From the cell containing the given text, extract its center point as [X, Y] coordinate. 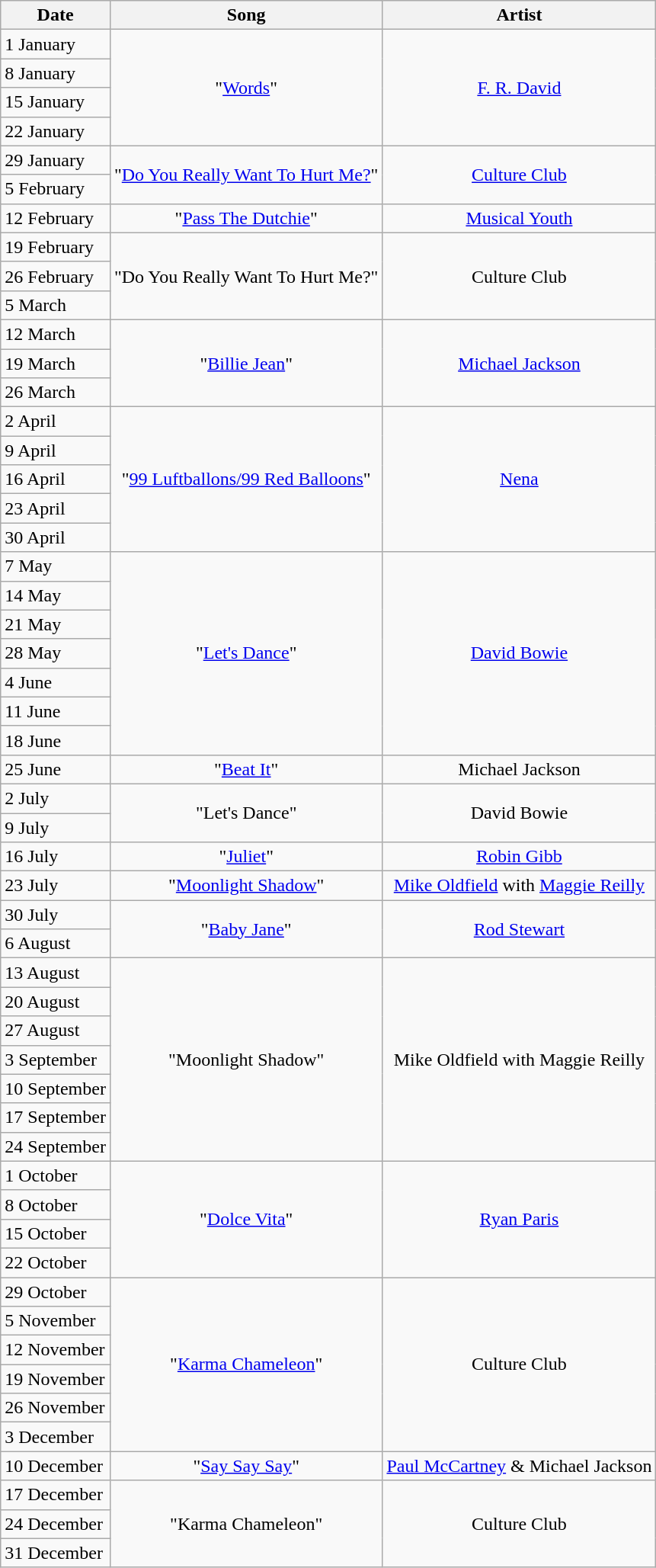
9 July [56, 827]
23 July [56, 886]
10 December [56, 1466]
26 March [56, 393]
3 September [56, 1060]
27 August [56, 1031]
5 February [56, 189]
10 September [56, 1089]
24 December [56, 1524]
"Billie Jean" [245, 363]
23 April [56, 508]
2 April [56, 422]
26 November [56, 1408]
6 August [56, 944]
"Juliet" [245, 857]
17 December [56, 1495]
19 March [56, 364]
22 October [56, 1262]
9 April [56, 451]
12 November [56, 1350]
25 June [56, 769]
Song [245, 15]
"Words" [245, 88]
3 December [56, 1437]
Musical Youth [520, 218]
"99 Luftballons/99 Red Balloons" [245, 479]
8 October [56, 1204]
14 May [56, 595]
16 July [56, 857]
19 November [56, 1379]
Rod Stewart [520, 929]
5 March [56, 305]
12 February [56, 218]
7 May [56, 566]
16 April [56, 479]
31 December [56, 1553]
"Baby Jane" [245, 929]
"Say Say Say" [245, 1466]
19 February [56, 247]
26 February [56, 276]
1 January [56, 44]
13 August [56, 973]
21 May [56, 624]
30 July [56, 915]
Ryan Paris [520, 1219]
4 June [56, 682]
24 September [56, 1146]
F. R. David [520, 88]
11 June [56, 711]
Artist [520, 15]
28 May [56, 653]
20 August [56, 1002]
18 June [56, 740]
29 October [56, 1292]
30 April [56, 537]
Nena [520, 479]
Robin Gibb [520, 857]
"Dolce Vita" [245, 1219]
15 January [56, 102]
22 January [56, 131]
29 January [56, 160]
"Beat It" [245, 769]
2 July [56, 798]
8 January [56, 73]
Date [56, 15]
17 September [56, 1117]
12 March [56, 334]
1 October [56, 1175]
5 November [56, 1321]
15 October [56, 1233]
Paul McCartney & Michael Jackson [520, 1466]
"Pass The Dutchie" [245, 218]
